Locate the cell with the specified text and output its (x, y) center coordinate. 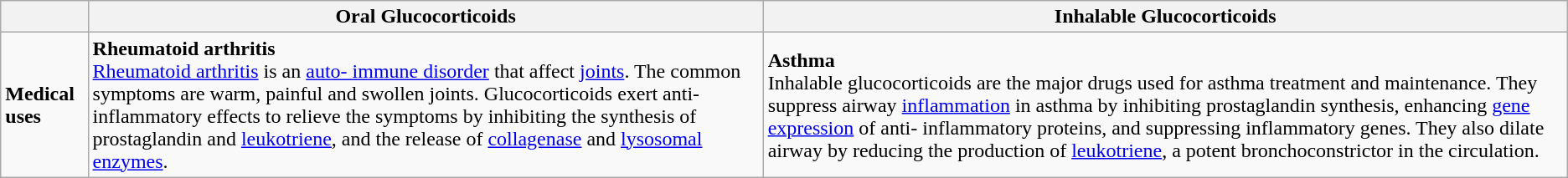
Medical uses (44, 105)
Oral Glucocorticoids (426, 17)
Inhalable Glucocorticoids (1165, 17)
